Search for the cell housing the specified text and yield its (x, y) center coordinate. 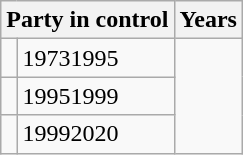
19951999 (96, 96)
Party in control (88, 20)
19731995 (96, 58)
Years (208, 20)
19992020 (96, 134)
